From the cell containing the given text, extract its center point as [x, y] coordinate. 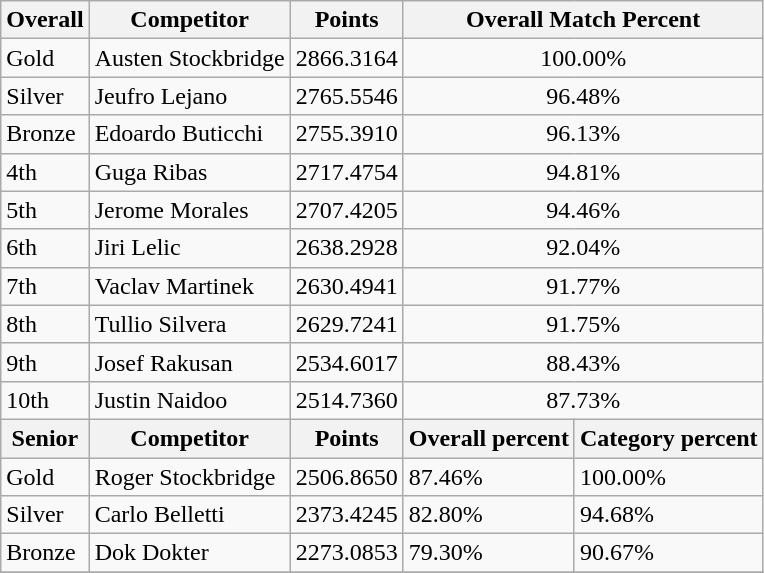
2765.5546 [346, 96]
2514.7360 [346, 400]
Overall Match Percent [583, 20]
90.67% [668, 553]
9th [45, 362]
2273.0853 [346, 553]
88.43% [583, 362]
94.46% [583, 210]
96.48% [583, 96]
Jeufro Lejano [190, 96]
2866.3164 [346, 58]
Roger Stockbridge [190, 477]
Category percent [668, 438]
6th [45, 248]
Josef Rakusan [190, 362]
2630.4941 [346, 286]
94.81% [583, 172]
Edoardo Buticchi [190, 134]
2373.4245 [346, 515]
2629.7241 [346, 324]
Overall percent [488, 438]
96.13% [583, 134]
2717.4754 [346, 172]
91.77% [583, 286]
Dok Dokter [190, 553]
91.75% [583, 324]
5th [45, 210]
4th [45, 172]
8th [45, 324]
Carlo Belletti [190, 515]
Tullio Silvera [190, 324]
Guga Ribas [190, 172]
10th [45, 400]
92.04% [583, 248]
2506.8650 [346, 477]
Austen Stockbridge [190, 58]
Jiri Lelic [190, 248]
7th [45, 286]
87.46% [488, 477]
Senior [45, 438]
2707.4205 [346, 210]
82.80% [488, 515]
Justin Naidoo [190, 400]
2638.2928 [346, 248]
94.68% [668, 515]
2755.3910 [346, 134]
Jerome Morales [190, 210]
2534.6017 [346, 362]
79.30% [488, 553]
87.73% [583, 400]
Vaclav Martinek [190, 286]
Overall [45, 20]
